Determine the (X, Y) coordinate at the center of the cell enclosing the given text.  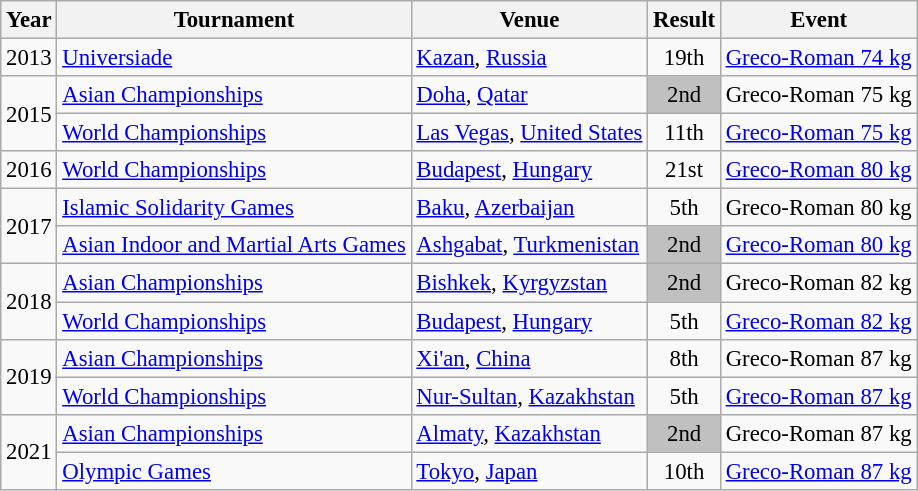
2013 (29, 58)
19th (684, 58)
Venue (530, 20)
Baku, Azerbaijan (530, 208)
Olympic Games (234, 471)
Ashgabat, Turkmenistan (530, 245)
Tournament (234, 20)
Greco-Roman 74 kg (818, 58)
Islamic Solidarity Games (234, 208)
Kazan, Russia (530, 58)
Bishkek, Kyrgyzstan (530, 283)
Doha, Qatar (530, 95)
Asian Indoor and Martial Arts Games (234, 245)
Nur-Sultan, Kazakhstan (530, 396)
Las Vegas, United States (530, 133)
Result (684, 20)
2019 (29, 376)
Almaty, Kazakhstan (530, 433)
Universiade (234, 58)
2016 (29, 170)
21st (684, 170)
2017 (29, 226)
11th (684, 133)
2021 (29, 452)
Tokyo, Japan (530, 471)
8th (684, 358)
2018 (29, 302)
2015 (29, 114)
Year (29, 20)
Xi'an, China (530, 358)
Event (818, 20)
10th (684, 471)
